Provide the [X, Y] coordinate of the cell's center where the given text is located.  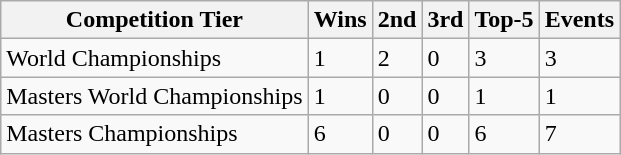
7 [579, 134]
World Championships [154, 58]
Events [579, 20]
Top-5 [504, 20]
Wins [340, 20]
2nd [397, 20]
Masters World Championships [154, 96]
Masters Championships [154, 134]
Competition Tier [154, 20]
2 [397, 58]
3rd [446, 20]
